Search for the cell housing the specified text and yield its (x, y) center coordinate. 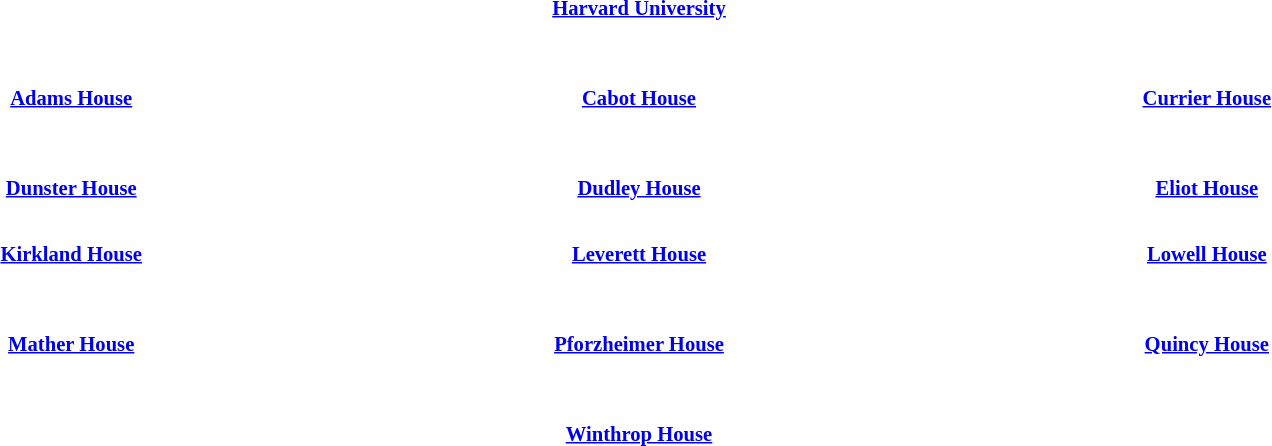
Pforzheimer House (640, 344)
Cabot House (640, 98)
Dudley House (640, 188)
Leverett House (640, 254)
